Capture the cell that displays the provided text and extract its (X, Y) central coordinate. 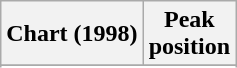
Chart (1998) (72, 34)
Peakposition (189, 34)
